Pinpoint the cell where the given text exists, returning its (x, y) midpoint coordinate. 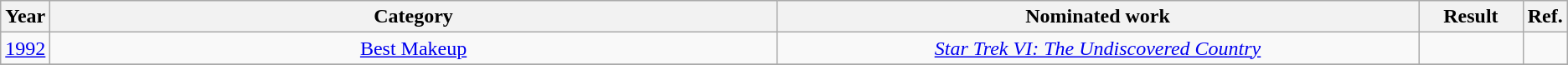
Year (25, 17)
Star Trek VI: The Undiscovered Country (1097, 48)
Category (414, 17)
Ref. (1545, 17)
Best Makeup (414, 48)
1992 (25, 48)
Result (1471, 17)
Nominated work (1097, 17)
